Pinpoint the cell where the given text exists, returning its [x, y] midpoint coordinate. 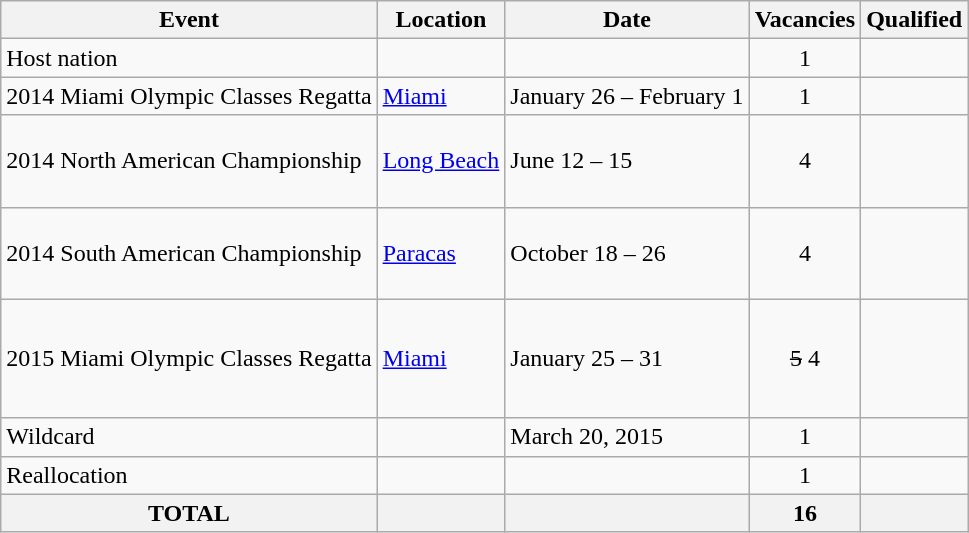
Event [189, 20]
Long Beach [441, 161]
2014 Miami Olympic Classes Regatta [189, 96]
Location [441, 20]
January 26 – February 1 [627, 96]
16 [805, 513]
Vacancies [805, 20]
Reallocation [189, 475]
TOTAL [189, 513]
October 18 – 26 [627, 253]
March 20, 2015 [627, 437]
Wildcard [189, 437]
2015 Miami Olympic Classes Regatta [189, 358]
Host nation [189, 58]
January 25 – 31 [627, 358]
2014 South American Championship [189, 253]
2014 North American Championship [189, 161]
Qualified [914, 20]
5 4 [805, 358]
June 12 – 15 [627, 161]
Paracas [441, 253]
Date [627, 20]
